Scan for the cell matching the given text and deliver its (X, Y) coordinate at center. 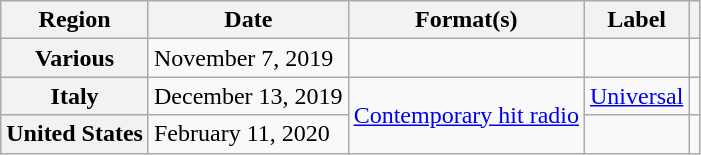
Universal (636, 96)
Region (75, 20)
November 7, 2019 (248, 58)
December 13, 2019 (248, 96)
United States (75, 134)
Various (75, 58)
Label (636, 20)
Date (248, 20)
Format(s) (466, 20)
Contemporary hit radio (466, 115)
February 11, 2020 (248, 134)
Italy (75, 96)
